Find where the given text appears and provide that cell's center as [x, y] coordinate. 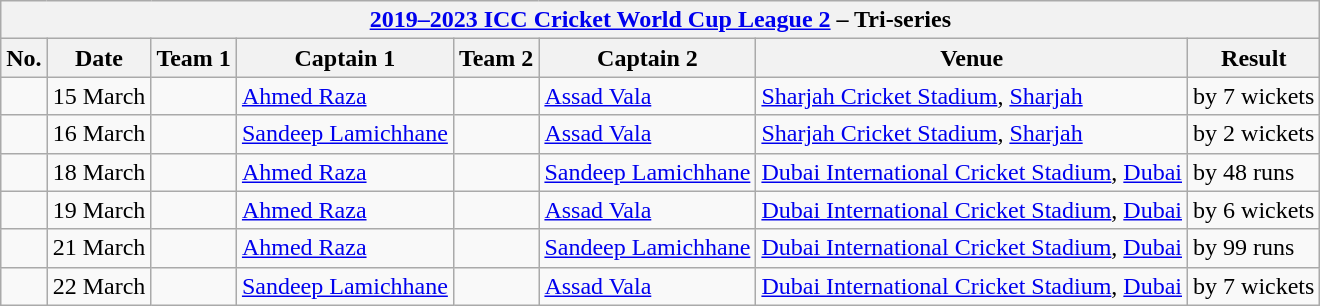
18 March [99, 172]
Result [1254, 58]
by 6 wickets [1254, 210]
19 March [99, 210]
by 2 wickets [1254, 134]
by 99 runs [1254, 248]
Captain 1 [344, 58]
2019–2023 ICC Cricket World Cup League 2 – Tri-series [660, 20]
15 March [99, 96]
22 March [99, 286]
Team 2 [496, 58]
by 48 runs [1254, 172]
Captain 2 [648, 58]
Venue [972, 58]
Date [99, 58]
21 March [99, 248]
Team 1 [194, 58]
No. [24, 58]
16 March [99, 134]
